Find where the given text appears and provide that cell's center as [X, Y] coordinate. 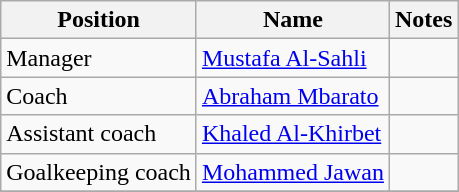
Assistant coach [99, 134]
Mustafa Al-Sahli [292, 58]
Manager [99, 58]
Abraham Mbarato [292, 96]
Notes [423, 20]
Mohammed Jawan [292, 172]
Khaled Al-Khirbet [292, 134]
Coach [99, 96]
Goalkeeping coach [99, 172]
Name [292, 20]
Position [99, 20]
